Identify which cell holds the provided text, then report its (x, y) central coordinate. 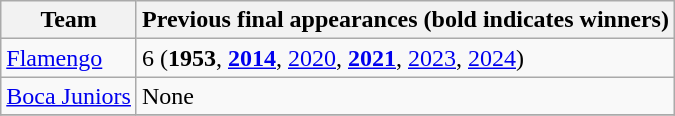
Previous final appearances (bold indicates winners) (405, 20)
Team (69, 20)
Flamengo (69, 58)
Boca Juniors (69, 96)
6 (1953, 2014, 2020, 2021, 2023, 2024) (405, 58)
None (405, 96)
